Return the [X, Y] coordinate for the center point of the cell that contains the specified text.  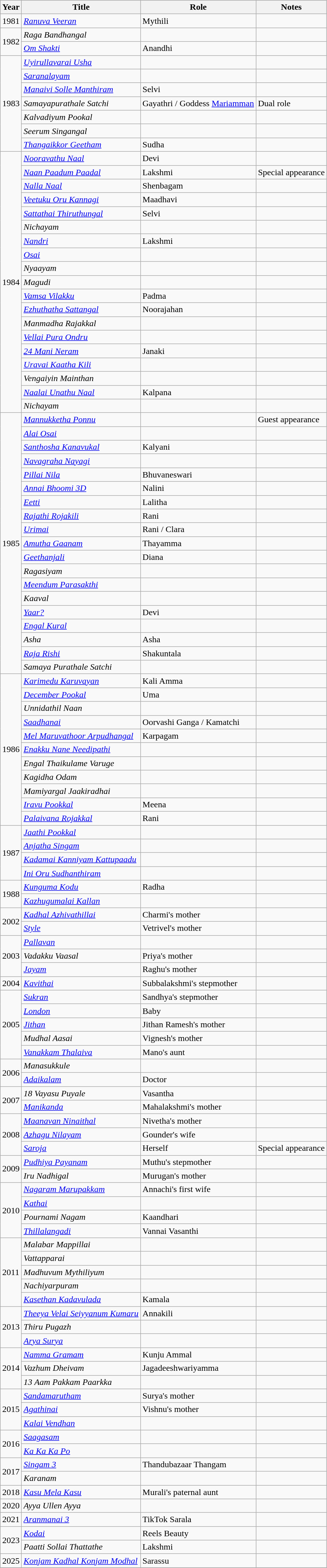
Mano's aunt [198, 1052]
Naalai Unathu Naal [81, 392]
Kagidha Odam [81, 777]
2015 [11, 1409]
Sarassu [198, 1561]
Sudha [198, 144]
2009 [11, 1169]
Murugan's mother [198, 1176]
Engal Thaikulame Varuge [81, 763]
2008 [11, 1135]
Sattathai Thiruthungal [81, 213]
Osai [81, 255]
Manmadha Rajakkal [81, 323]
Pournami Nagam [81, 1217]
Samaya Purathale Satchi [81, 667]
Shenbagam [198, 186]
Vadakku Vaasal [81, 956]
Meena [198, 804]
Shakuntala [198, 653]
Annakili [198, 1313]
Ezhuthatha Sattangal [81, 310]
Jithan [81, 1024]
TikTok Sarala [198, 1520]
Subbalakshmi's stepmother [198, 983]
Anjatha Singam [81, 846]
Maadhavi [198, 200]
Gounder's wife [198, 1135]
Unnidathil Naan [81, 708]
Annai Bhoomi 3D [81, 488]
Kodai [81, 1533]
2020 [11, 1506]
Karanam [81, 1478]
Annachi's first wife [198, 1189]
Yaar? [81, 612]
Sandhya's stepmother [198, 997]
Reels Beauty [198, 1533]
Kunguma Kodu [81, 887]
Ini Oru Sudhanthiram [81, 873]
Padma [198, 296]
1985 [11, 543]
Thayamma [198, 543]
Namma Gramam [81, 1355]
Amutha Gaanam [81, 543]
Arya Surya [81, 1341]
Sukran [81, 997]
Enakku Nane Needipathi [81, 750]
Karpagam [198, 736]
Ragasiyam [81, 571]
Thillalangadi [81, 1231]
Seerum Singangal [81, 131]
Thandubazaar Thangam [198, 1464]
Iravu Pookkal [81, 804]
Vetrivel's mother [198, 928]
Notes [291, 7]
Azhagu Nilayam [81, 1135]
Palaivana Rojakkal [81, 818]
Kadamai Kanniyam Kattupaadu [81, 860]
Uma [198, 695]
Mel Maruvathoor Arpudhangal [81, 736]
Oorvashi Ganga / Kamatchi [198, 722]
2023 [11, 1540]
Kunju Ammal [198, 1355]
2006 [11, 1073]
Navagraha Nayagi [81, 461]
Pallavan [81, 942]
Meendum Parasakthi [81, 584]
Maanavan Ninaithal [81, 1121]
Vignesh's mother [198, 1038]
Naan Paadum Paadal [81, 172]
Kamala [198, 1300]
Raga Bandhangal [81, 35]
Priya's mother [198, 956]
Santhosha Kanavukal [81, 447]
Thiru Pugazh [81, 1327]
Gayathri / Goddess Mariamman [198, 103]
Om Shakti [81, 48]
Kavithai [81, 983]
Vannai Vasanthi [198, 1231]
Kalpana [198, 392]
Charmi's mother [198, 915]
Kalyani [198, 447]
Bhuvaneswari [198, 475]
Rani / Clara [198, 530]
Nyaayam [81, 268]
Malabar Mappillai [81, 1244]
Vattapparai [81, 1258]
Agathinai [81, 1409]
Kali Amma [198, 681]
Kadhal Azhivathillai [81, 915]
Nooravathu Naal [81, 158]
Konjam Kadhal Konjam Modhal [81, 1561]
2004 [11, 983]
Engal Kural [81, 626]
2021 [11, 1520]
Thangaikkor Geetham [81, 144]
Herself [198, 1148]
Vishnu's mother [198, 1409]
Jayam [81, 969]
Geethanjali [81, 557]
Raja Rishi [81, 653]
Adaikalam [81, 1080]
Uyirullavarai Usha [81, 62]
Nalini [198, 488]
Rajathi Rojakili [81, 516]
2016 [11, 1444]
Urimai [81, 530]
1982 [11, 42]
Manikanda [81, 1107]
Raghu's mother [198, 969]
2018 [11, 1492]
18 Vayasu Puyale [81, 1093]
Pillai Nila [81, 475]
2013 [11, 1327]
Nandri [81, 241]
1983 [11, 103]
1984 [11, 282]
Saroja [81, 1148]
Janaki [198, 351]
2007 [11, 1100]
Manasukkule [81, 1066]
2014 [11, 1368]
Title [81, 7]
Style [81, 928]
2011 [11, 1272]
Surya's mother [198, 1396]
Vengaiyin Mainthan [81, 378]
Nivetha's mother [198, 1121]
Nagaram Marupakkam [81, 1189]
Paatti Sollai Thattathe [81, 1547]
1981 [11, 21]
Radha [198, 887]
Lalitha [198, 502]
Kasethan Kadavulada [81, 1300]
1988 [11, 894]
Kalvadiyum Pookal [81, 117]
Dual role [291, 103]
2025 [11, 1561]
Vasantha [198, 1093]
Kasu Mela Kasu [81, 1492]
Veetuku Oru Kannagi [81, 200]
Jithan Ramesh's mother [198, 1024]
Saadhanai [81, 722]
Mudhal Aasai [81, 1038]
Sandamarutham [81, 1396]
Murali's paternal aunt [198, 1492]
Doctor [198, 1080]
Vamsa Vilakku [81, 296]
Ka Ka Ka Po [81, 1451]
Kaaval [81, 598]
2005 [11, 1024]
Kazhugumalai Kallan [81, 901]
Anandhi [198, 48]
Mythili [198, 21]
Jaathi Pookkal [81, 832]
Kaandhari [198, 1217]
Diana [198, 557]
1987 [11, 852]
Samayapurathale Satchi [81, 103]
24 Mani Neram [81, 351]
2003 [11, 956]
Mahalakshmi's mother [198, 1107]
Role [198, 7]
2002 [11, 921]
2010 [11, 1210]
Karimedu Karuvayan [81, 681]
Manaivi Solle Manthiram [81, 90]
2017 [11, 1471]
Magudi [81, 282]
Nalla Naal [81, 186]
Baby [198, 1011]
Aranmanai 3 [81, 1520]
Theeya Velai Seiyyanum Kumaru [81, 1313]
Year [11, 7]
Pudhiya Payanam [81, 1162]
Ranuva Veeran [81, 21]
Kathai [81, 1203]
Madhuvum Mythiliyum [81, 1272]
Saranalayam [81, 76]
Nachiyarpuram [81, 1286]
Vazhum Dheivam [81, 1368]
Iru Nadhigal [81, 1176]
Vellai Pura Ondru [81, 337]
Uravai Kaatha Kili [81, 364]
Vanakkam Thalaiva [81, 1052]
Guest appearance [291, 420]
Alai Osai [81, 433]
Singam 3 [81, 1464]
Saagasam [81, 1437]
Noorajahan [198, 310]
1986 [11, 750]
London [81, 1011]
December Pookal [81, 695]
Mamiyargal Jaakiradhai [81, 791]
13 Aam Pakkam Paarkka [81, 1382]
Eetti [81, 502]
Jagadeeshwariyamma [198, 1368]
Ayya Ullen Ayya [81, 1506]
Mannukketha Ponnu [81, 420]
Kalai Vendhan [81, 1423]
Muthu's stepmother [198, 1162]
